Extract the [x, y] coordinate from the center of the cell holding the provided text.  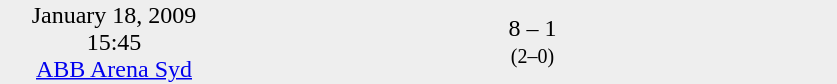
January 18, 200915:45ABB Arena Syd [114, 42]
8 – 1 (2–0) [532, 42]
